Find where the given text appears and provide that cell's center as [X, Y] coordinate. 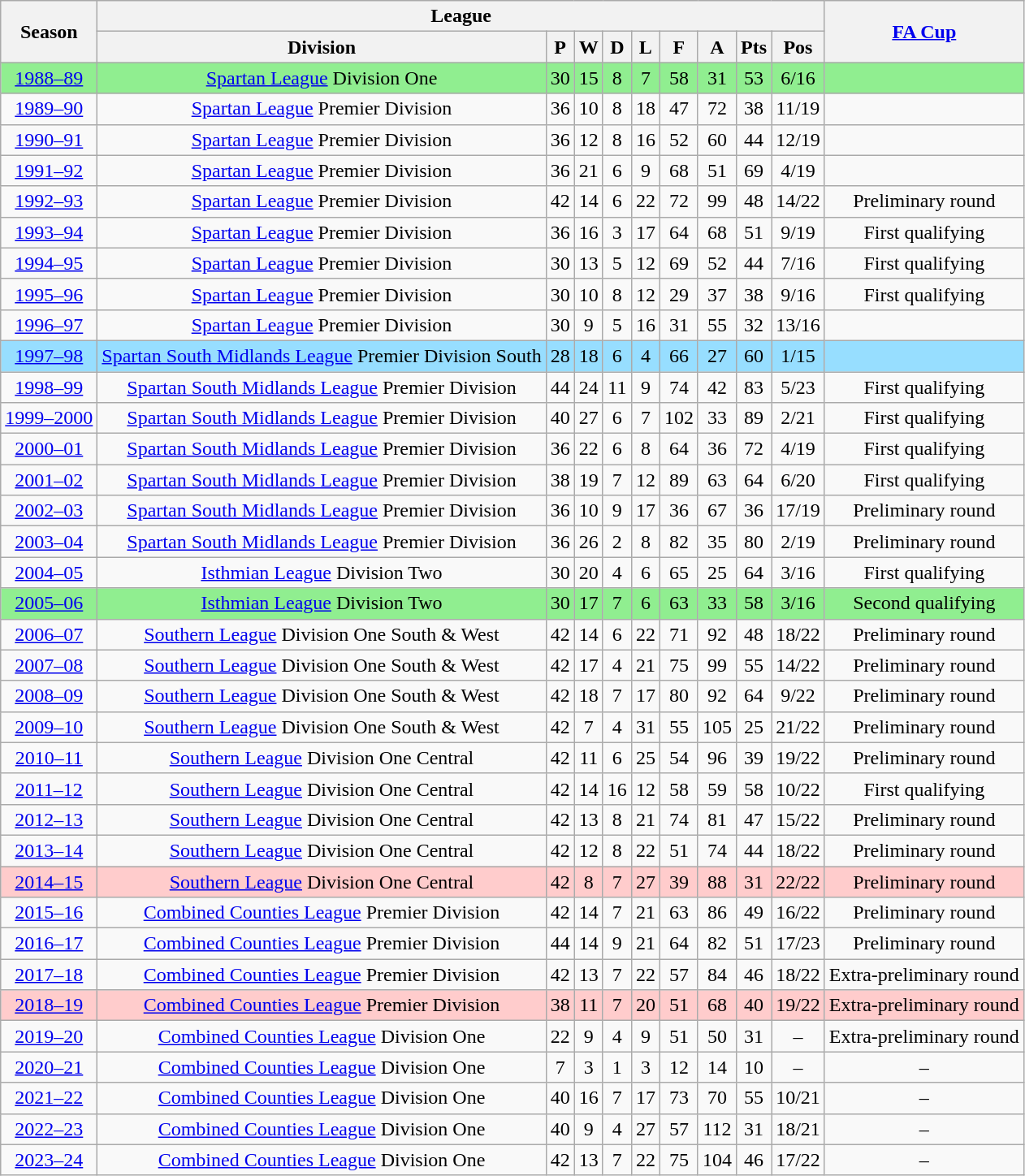
70 [716, 1098]
21/22 [798, 727]
Spartan South Midlands League Premier Division South [322, 356]
2015–16 [49, 913]
2 [617, 542]
2022–23 [49, 1129]
10/21 [798, 1098]
13/16 [798, 325]
P [560, 47]
112 [716, 1129]
24 [588, 387]
1999–2000 [49, 418]
1994–95 [49, 263]
Division [322, 47]
84 [716, 975]
86 [716, 913]
F [679, 47]
15 [588, 78]
50 [716, 1036]
Pts [754, 47]
2011–12 [49, 789]
2017–18 [49, 975]
2000–01 [49, 449]
2014–15 [49, 881]
104 [716, 1160]
Second qualifying [924, 603]
2008–09 [49, 696]
1996–97 [49, 325]
Season [49, 32]
1992–93 [49, 201]
6/16 [798, 78]
1 [617, 1067]
9/16 [798, 294]
2019–20 [49, 1036]
1/15 [798, 356]
12/19 [798, 140]
15/22 [798, 819]
2002–03 [49, 511]
1998–99 [49, 387]
59 [716, 789]
1997–98 [49, 356]
League [461, 16]
2009–10 [49, 727]
1993–94 [49, 232]
11/19 [798, 109]
66 [679, 356]
29 [679, 294]
102 [679, 418]
2023–24 [49, 1160]
17/23 [798, 944]
71 [679, 634]
2012–13 [49, 819]
2005–06 [49, 603]
105 [716, 727]
22/22 [798, 881]
Pos [798, 47]
2004–05 [49, 573]
37 [716, 294]
17/19 [798, 511]
83 [754, 387]
54 [679, 758]
1989–90 [49, 109]
1988–89 [49, 78]
81 [716, 819]
9/19 [798, 232]
65 [679, 573]
2003–04 [49, 542]
W [588, 47]
1995–96 [49, 294]
5/23 [798, 387]
2018–19 [49, 1005]
88 [716, 881]
1991–92 [49, 171]
Spartan League Division One [322, 78]
2007–08 [49, 665]
28 [560, 356]
2010–11 [49, 758]
A [716, 47]
1990–91 [49, 140]
FA Cup [924, 32]
67 [716, 511]
2020–21 [49, 1067]
32 [754, 325]
35 [716, 542]
2013–14 [49, 850]
9/22 [798, 696]
2/19 [798, 542]
6/20 [798, 480]
16/22 [798, 913]
53 [754, 78]
D [617, 47]
73 [679, 1098]
96 [716, 758]
17/22 [798, 1160]
2001–02 [49, 480]
19 [588, 480]
10/22 [798, 789]
2006–07 [49, 634]
26 [588, 542]
2/21 [798, 418]
18/21 [798, 1129]
2016–17 [49, 944]
2021–22 [49, 1098]
7/16 [798, 263]
49 [754, 913]
L [645, 47]
